Extract the (x, y) coordinate from the center of the cell holding the provided text.  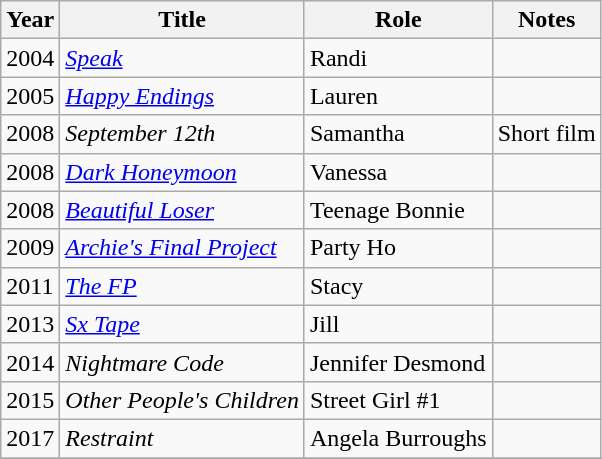
The FP (182, 286)
Beautiful Loser (182, 210)
Jennifer Desmond (398, 362)
Randi (398, 58)
Short film (546, 134)
Notes (546, 20)
Year (30, 20)
Stacy (398, 286)
Lauren (398, 96)
Role (398, 20)
Dark Honeymoon (182, 172)
2005 (30, 96)
Speak (182, 58)
2017 (30, 438)
Samantha (398, 134)
Other People's Children (182, 400)
Angela Burroughs (398, 438)
Title (182, 20)
2009 (30, 248)
Sx Tape (182, 324)
2014 (30, 362)
Nightmare Code (182, 362)
Teenage Bonnie (398, 210)
Party Ho (398, 248)
2013 (30, 324)
Happy Endings (182, 96)
2015 (30, 400)
Restraint (182, 438)
Archie's Final Project (182, 248)
Jill (398, 324)
2011 (30, 286)
Street Girl #1 (398, 400)
2004 (30, 58)
Vanessa (398, 172)
September 12th (182, 134)
